Return the (X, Y) coordinate for the center point of the cell that contains the specified text.  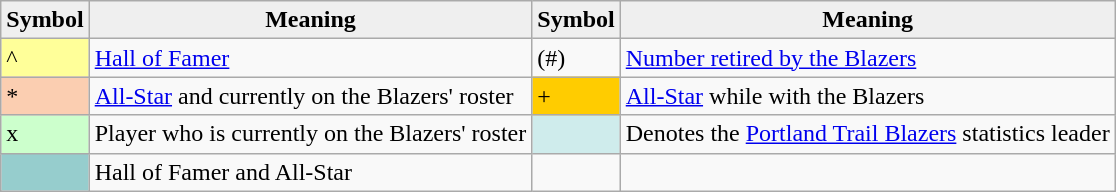
All-Star while with the Blazers (868, 96)
All-Star and currently on the Blazers' roster (310, 96)
Denotes the Portland Trail Blazers statistics leader (868, 134)
Hall of Famer and All-Star (310, 172)
Player who is currently on the Blazers' roster (310, 134)
Hall of Famer (310, 58)
(#) (576, 58)
Number retired by the Blazers (868, 58)
x (45, 134)
* (45, 96)
^ (45, 58)
+ (576, 96)
